Return the (X, Y) coordinate for the center point of the cell that contains the specified text.  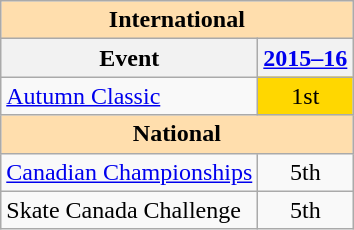
Autumn Classic (130, 96)
Event (130, 58)
Canadian Championships (130, 172)
1st (306, 96)
National (177, 134)
International (177, 20)
Skate Canada Challenge (130, 210)
2015–16 (306, 58)
